For the text-containing cell, return its midpoint in [x, y] coordinate format. 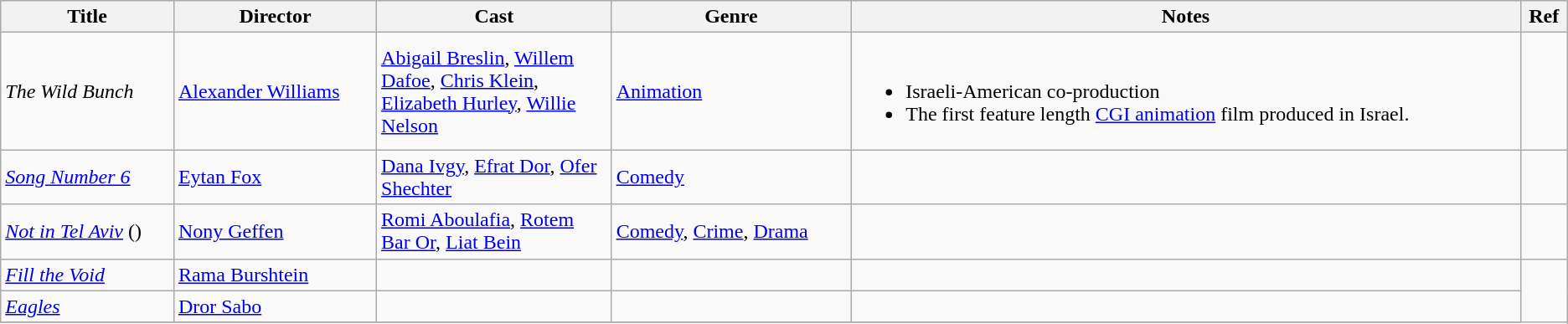
Israeli-American co-productionThe first feature length CGI animation film produced in Israel. [1186, 91]
Alexander Williams [275, 91]
Ref [1544, 17]
Title [87, 17]
Director [275, 17]
Genre [731, 17]
Dana Ivgy, Efrat Dor, Ofer Shechter [494, 177]
Cast [494, 17]
Romi Aboulafia, Rotem Bar Or, Liat Bein [494, 231]
Not in Tel Aviv () [87, 231]
Comedy, Crime, Drama [731, 231]
Abigail Breslin, Willem Dafoe, Chris Klein, Elizabeth Hurley, Willie Nelson [494, 91]
Eytan Fox [275, 177]
Song Number 6 [87, 177]
Animation [731, 91]
Nony Geffen [275, 231]
The Wild Bunch [87, 91]
Fill the Void [87, 275]
Comedy [731, 177]
Rama Burshtein [275, 275]
Dror Sabo [275, 306]
Eagles [87, 306]
Notes [1186, 17]
